Scan for the cell matching the given text and deliver its [x, y] coordinate at center. 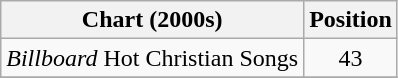
Position [351, 20]
Chart (2000s) [152, 20]
43 [351, 58]
Billboard Hot Christian Songs [152, 58]
